Identify which cell holds the provided text, then report its (X, Y) central coordinate. 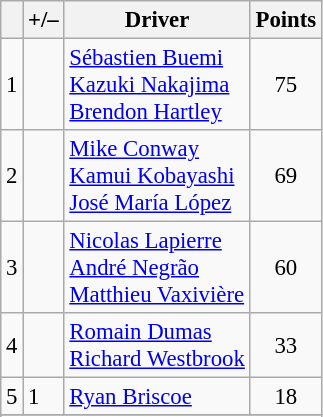
Points (286, 20)
5 (12, 397)
Romain Dumas Richard Westbrook (157, 346)
Driver (157, 20)
33 (286, 346)
Sébastien Buemi Kazuki Nakajima Brendon Hartley (157, 85)
4 (12, 346)
2 (12, 176)
Mike Conway Kamui Kobayashi José María López (157, 176)
60 (286, 268)
69 (286, 176)
3 (12, 268)
18 (286, 397)
+/– (44, 20)
75 (286, 85)
Ryan Briscoe (157, 397)
Nicolas Lapierre André Negrão Matthieu Vaxivière (157, 268)
